Capture the cell that displays the provided text and extract its (x, y) central coordinate. 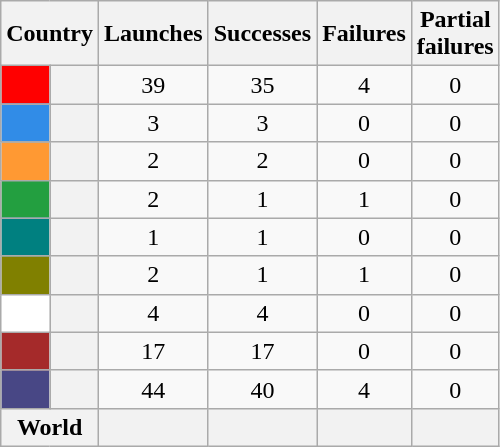
44 (153, 389)
Partial failures (455, 34)
Failures (364, 34)
Successes (262, 34)
40 (262, 389)
World (50, 427)
Country (50, 34)
Launches (153, 34)
39 (153, 85)
35 (262, 85)
